Return the [x, y] coordinate for the center point of the cell that contains the specified text.  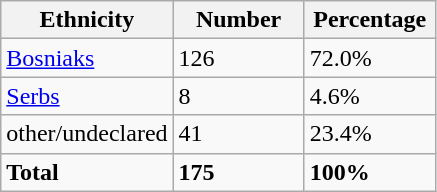
Number [238, 20]
Percentage [370, 20]
8 [238, 96]
Serbs [87, 96]
23.4% [370, 134]
other/undeclared [87, 134]
Ethnicity [87, 20]
4.6% [370, 96]
41 [238, 134]
100% [370, 172]
Bosniaks [87, 58]
175 [238, 172]
126 [238, 58]
72.0% [370, 58]
Total [87, 172]
